Capture the cell that displays the provided text and extract its (X, Y) central coordinate. 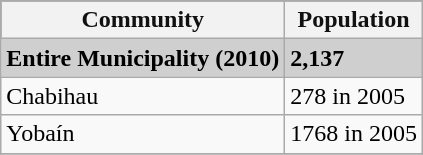
Chabihau (143, 96)
Community (143, 20)
Population (354, 20)
1768 in 2005 (354, 134)
278 in 2005 (354, 96)
2,137 (354, 58)
Yobaín (143, 134)
Entire Municipality (2010) (143, 58)
